Determine the [x, y] coordinate at the center of the cell enclosing the given text.  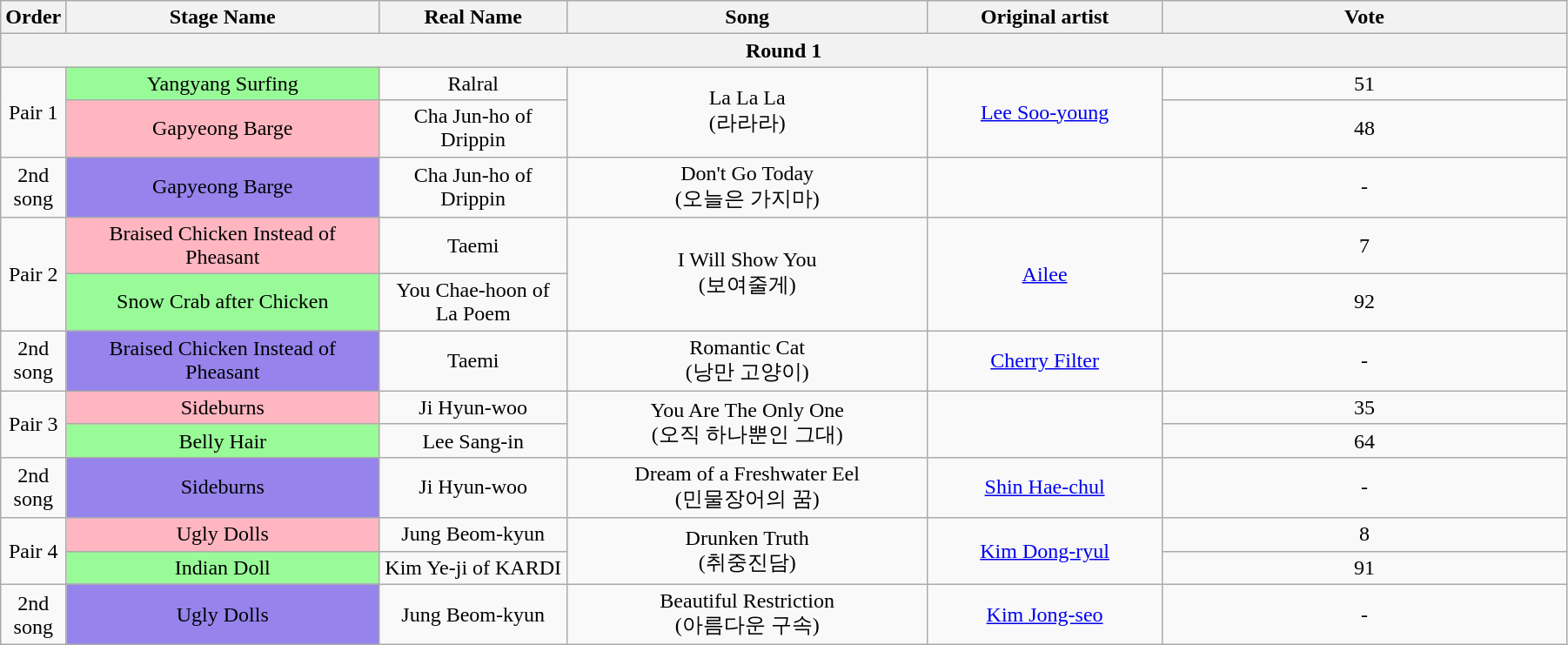
Beautiful Restriction(아름다운 구속) [747, 615]
Snow Crab after Chicken [223, 303]
You Are The Only One(오직 하나뿐인 그대) [747, 424]
Vote [1364, 17]
Kim Jong-seo [1045, 615]
Romantic Cat(낭만 고양이) [747, 361]
Drunken Truth(취중진담) [747, 551]
Yangyang Surfing [223, 84]
Lee Soo-young [1045, 111]
51 [1364, 84]
Ralral [473, 84]
Pair 1 [33, 111]
Kim Dong-ryul [1045, 551]
35 [1364, 407]
64 [1364, 440]
Pair 2 [33, 274]
91 [1364, 568]
Song [747, 17]
Indian Doll [223, 568]
Lee Sang-in [473, 440]
Pair 3 [33, 424]
Don't Go Today(오늘은 가지마) [747, 187]
Real Name [473, 17]
Shin Hae-chul [1045, 487]
Original artist [1045, 17]
I Will Show You(보여줄게) [747, 274]
Pair 4 [33, 551]
Stage Name [223, 17]
Dream of a Freshwater Eel(민물장어의 꿈) [747, 487]
Order [33, 17]
8 [1364, 534]
Cherry Filter [1045, 361]
92 [1364, 303]
Ailee [1045, 274]
48 [1364, 129]
Kim Ye-ji of KARDI [473, 568]
Belly Hair [223, 440]
Round 1 [784, 50]
La La La(라라라) [747, 111]
7 [1364, 245]
You Chae-hoon of La Poem [473, 303]
